Search for the cell housing the specified text and yield its [X, Y] center coordinate. 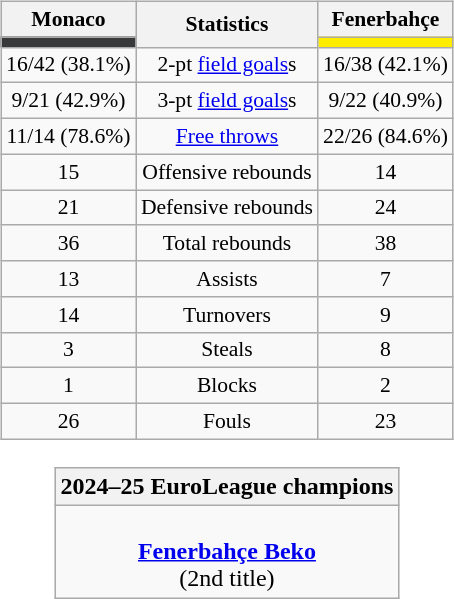
Offensive rebounds [227, 172]
Steals [227, 350]
Monaco [68, 19]
26 [68, 421]
Defensive rebounds [227, 208]
24 [386, 208]
Total rebounds [227, 243]
7 [386, 279]
Fenerbahçe [386, 19]
3 [68, 350]
Fenerbahçe Beko(2nd title) [227, 551]
9 [386, 314]
2 [386, 386]
21 [68, 208]
Statistics [227, 24]
23 [386, 421]
Assists [227, 279]
Blocks [227, 386]
Turnovers [227, 314]
22/26 (84.6%) [386, 136]
13 [68, 279]
16/38 (42.1%) [386, 65]
38 [386, 243]
Fouls [227, 421]
16/42 (38.1%) [68, 65]
15 [68, 172]
1 [68, 386]
9/21 (42.9%) [68, 101]
2-pt field goalss [227, 65]
2024–25 EuroLeague champions [227, 486]
9/22 (40.9%) [386, 101]
8 [386, 350]
Free throws [227, 136]
36 [68, 243]
3-pt field goalss [227, 101]
11/14 (78.6%) [68, 136]
